Provide the [x, y] coordinate of the cell's center where the given text is located.  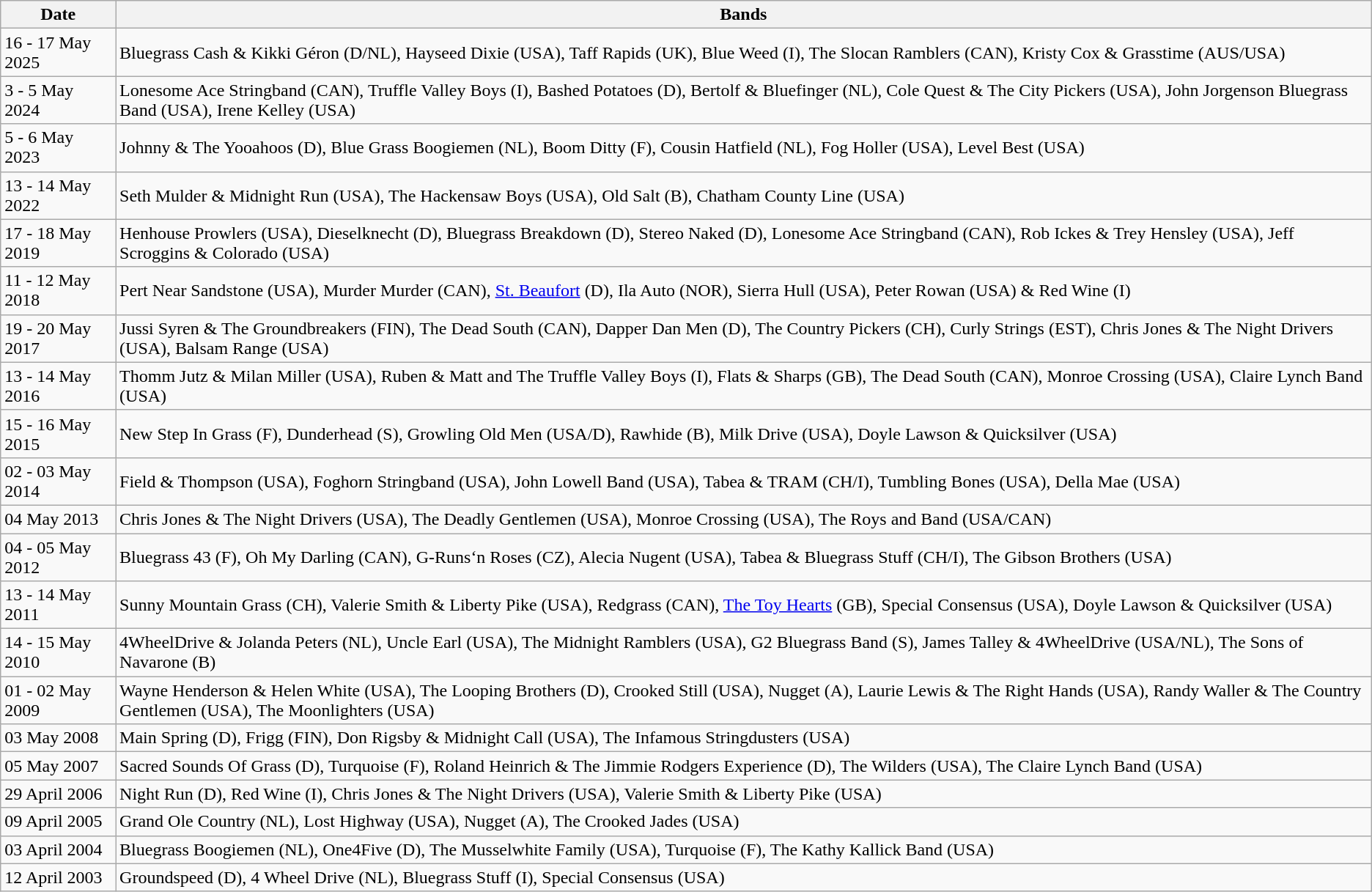
Seth Mulder & Midnight Run (USA), The Hackensaw Boys (USA), Old Salt (B), Chatham County Line (USA) [744, 195]
Bluegrass Boogiemen (NL), One4Five (D), The Musselwhite Family (USA), Turquoise (F), The Kathy Kallick Band (USA) [744, 849]
Groundspeed (D), 4 Wheel Drive (NL), Bluegrass Stuff (I), Special Consensus (USA) [744, 877]
04 - 05 May 2012 [59, 557]
03 May 2008 [59, 738]
Main Spring (D), Frigg (FIN), Don Rigsby & Midnight Call (USA), The Infamous Stringdusters (USA) [744, 738]
13 - 14 May 2022 [59, 195]
13 - 14 May 2011 [59, 605]
13 - 14 May 2016 [59, 386]
Field & Thompson (USA), Foghorn Stringband (USA), John Lowell Band (USA), Tabea & TRAM (CH/I), Tumbling Bones (USA), Della Mae (USA) [744, 481]
16 - 17 May 2025 [59, 53]
Sacred Sounds Of Grass (D), Turquoise (F), Roland Heinrich & The Jimmie Rodgers Experience (D), The Wilders (USA), The Claire Lynch Band (USA) [744, 766]
Night Run (D), Red Wine (I), Chris Jones & The Night Drivers (USA), Valerie Smith & Liberty Pike (USA) [744, 794]
11 - 12 May 2018 [59, 290]
Grand Ole Country (NL), Lost Highway (USA), Nugget (A), The Crooked Jades (USA) [744, 822]
05 May 2007 [59, 766]
Bands [744, 15]
Pert Near Sandstone (USA), Murder Murder (CAN), St. Beaufort (D), Ila Auto (NOR), Sierra Hull (USA), Peter Rowan (USA) & Red Wine (I) [744, 290]
Date [59, 15]
New Step In Grass (F), Dunderhead (S), Growling Old Men (USA/D), Rawhide (B), Milk Drive (USA), Doyle Lawson & Quicksilver (USA) [744, 434]
02 - 03 May 2014 [59, 481]
03 April 2004 [59, 849]
15 - 16 May 2015 [59, 434]
Chris Jones & The Night Drivers (USA), The Deadly Gentlemen (USA), Monroe Crossing (USA), The Roys and Band (USA/CAN) [744, 519]
3 - 5 May 2024 [59, 100]
Johnny & The Yooahoos (D), Blue Grass Boogiemen (NL), Boom Ditty (F), Cousin Hatfield (NL), Fog Holler (USA), Level Best (USA) [744, 148]
01 - 02 May 2009 [59, 701]
14 - 15 May 2010 [59, 652]
29 April 2006 [59, 794]
09 April 2005 [59, 822]
04 May 2013 [59, 519]
17 - 18 May 2019 [59, 243]
5 - 6 May 2023 [59, 148]
19 - 20 May 2017 [59, 339]
Bluegrass 43 (F), Oh My Darling (CAN), G-Runs‘n Roses (CZ), Alecia Nugent (USA), Tabea & Bluegrass Stuff (CH/I), The Gibson Brothers (USA) [744, 557]
12 April 2003 [59, 877]
